Scan for the cell matching the given text and deliver its [x, y] coordinate at center. 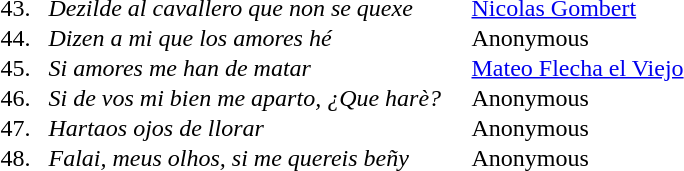
Si de vos mi bien me aparto, ¿Que harè? [258, 98]
Hartaos ojos de llorar [258, 128]
Dizen a mi que los amores hé [258, 38]
Si amores me han de matar [258, 68]
